Return (x, y) of the center of cell containing provided text 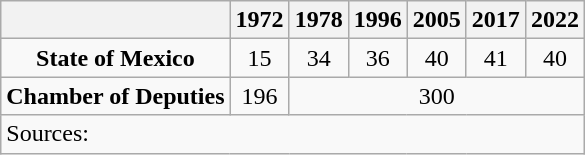
15 (260, 58)
36 (378, 58)
Chamber of Deputies (116, 96)
34 (318, 58)
State of Mexico (116, 58)
Sources: (293, 134)
2022 (554, 20)
2017 (496, 20)
41 (496, 58)
300 (436, 96)
196 (260, 96)
1978 (318, 20)
2005 (436, 20)
1972 (260, 20)
1996 (378, 20)
